From the cell containing the given text, extract its center point as [x, y] coordinate. 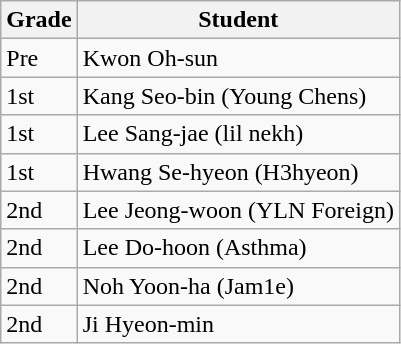
Lee Sang-jae (lil nekh) [238, 134]
Lee Do-hoon (Asthma) [238, 248]
Grade [39, 20]
Pre [39, 58]
Ji Hyeon-min [238, 324]
Student [238, 20]
Kang Seo-bin (Young Chens) [238, 96]
Kwon Oh-sun [238, 58]
Noh Yoon-ha (Jam1e) [238, 286]
Lee Jeong-woon (YLN Foreign) [238, 210]
Hwang Se-hyeon (H3hyeon) [238, 172]
